Identify which cell holds the provided text, then report its [x, y] central coordinate. 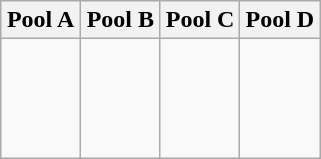
Pool A [41, 20]
Pool C [200, 20]
Pool D [280, 20]
Pool B [120, 20]
